From the cell containing the given text, extract its center point as (X, Y) coordinate. 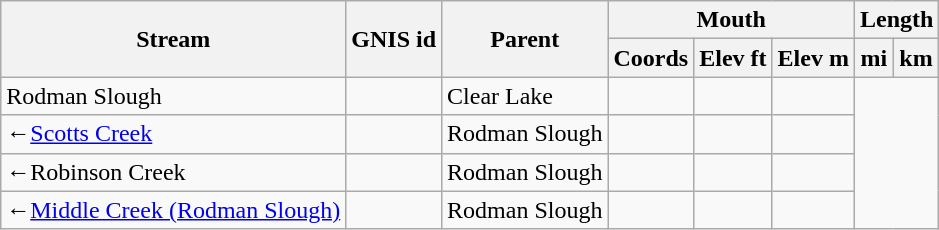
Coords (651, 58)
Elev m (813, 58)
Parent (525, 39)
GNIS id (394, 39)
Mouth (731, 20)
Elev ft (733, 58)
←Middle Creek (Rodman Slough) (174, 210)
Clear Lake (525, 96)
←Scotts Creek (174, 134)
←Robinson Creek (174, 172)
Length (896, 20)
km (916, 58)
mi (874, 58)
Stream (174, 39)
